From the cell containing the given text, extract its center point as [x, y] coordinate. 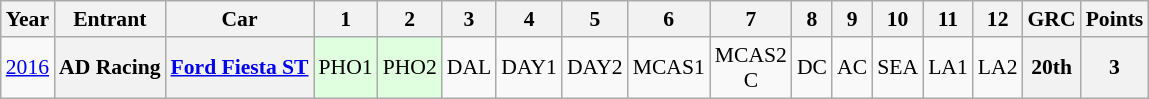
12 [998, 19]
MCAS1 [669, 68]
MCAS2C [751, 68]
2016 [28, 68]
4 [529, 19]
2 [410, 19]
11 [948, 19]
8 [812, 19]
Entrant [110, 19]
DAL [469, 68]
DAY1 [529, 68]
LA1 [948, 68]
Car [240, 19]
Points [1115, 19]
9 [852, 19]
DAY2 [595, 68]
AC [852, 68]
6 [669, 19]
SEA [898, 68]
5 [595, 19]
DC [812, 68]
Ford Fiesta ST [240, 68]
1 [346, 19]
10 [898, 19]
LA2 [998, 68]
7 [751, 19]
GRC [1052, 19]
Year [28, 19]
PHO1 [346, 68]
AD Racing [110, 68]
20th [1052, 68]
PHO2 [410, 68]
